Return the [x, y] coordinate for the center point of the cell that contains the specified text.  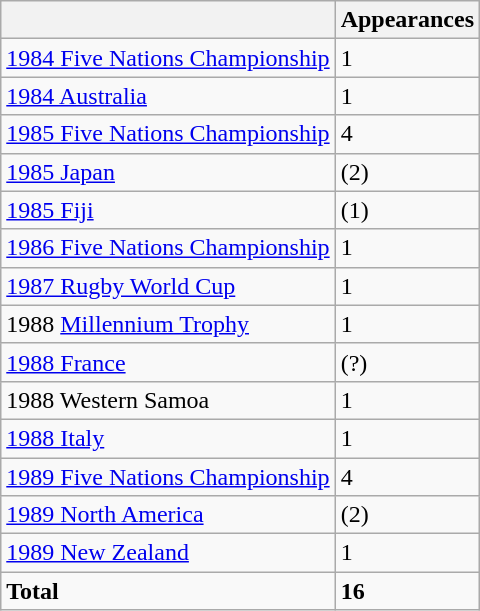
1985 Five Nations Championship [168, 134]
1984 Australia [168, 96]
1988 Italy [168, 438]
Appearances [407, 20]
16 [407, 591]
1985 Japan [168, 172]
1988 France [168, 362]
1989 Five Nations Championship [168, 477]
1988 Millennium Trophy [168, 324]
1989 New Zealand [168, 553]
(?) [407, 362]
1986 Five Nations Championship [168, 248]
1988 Western Samoa [168, 400]
1987 Rugby World Cup [168, 286]
1984 Five Nations Championship [168, 58]
Total [168, 591]
1989 North America [168, 515]
1985 Fiji [168, 210]
(1) [407, 210]
